Output the [X, Y] coordinate of the center of the cell containing the given text.  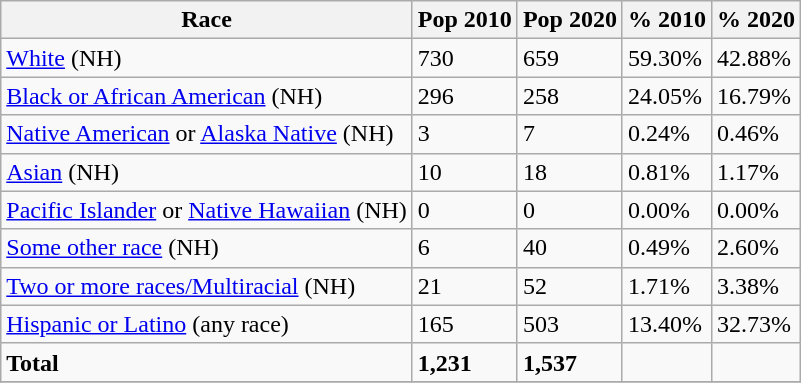
52 [570, 286]
2.60% [756, 248]
13.40% [666, 324]
Total [207, 362]
3 [464, 134]
0.24% [666, 134]
Asian (NH) [207, 172]
Pop 2020 [570, 20]
40 [570, 248]
21 [464, 286]
Two or more races/Multiracial (NH) [207, 286]
Pacific Islander or Native Hawaiian (NH) [207, 210]
1.71% [666, 286]
1,231 [464, 362]
42.88% [756, 58]
16.79% [756, 96]
258 [570, 96]
1.17% [756, 172]
32.73% [756, 324]
Pop 2010 [464, 20]
Race [207, 20]
0.46% [756, 134]
7 [570, 134]
18 [570, 172]
165 [464, 324]
59.30% [666, 58]
24.05% [666, 96]
1,537 [570, 362]
0.49% [666, 248]
659 [570, 58]
3.38% [756, 286]
0.81% [666, 172]
Native American or Alaska Native (NH) [207, 134]
Black or African American (NH) [207, 96]
Hispanic or Latino (any race) [207, 324]
296 [464, 96]
503 [570, 324]
% 2010 [666, 20]
10 [464, 172]
% 2020 [756, 20]
White (NH) [207, 58]
6 [464, 248]
730 [464, 58]
Some other race (NH) [207, 248]
